Search for the cell housing the specified text and yield its [x, y] center coordinate. 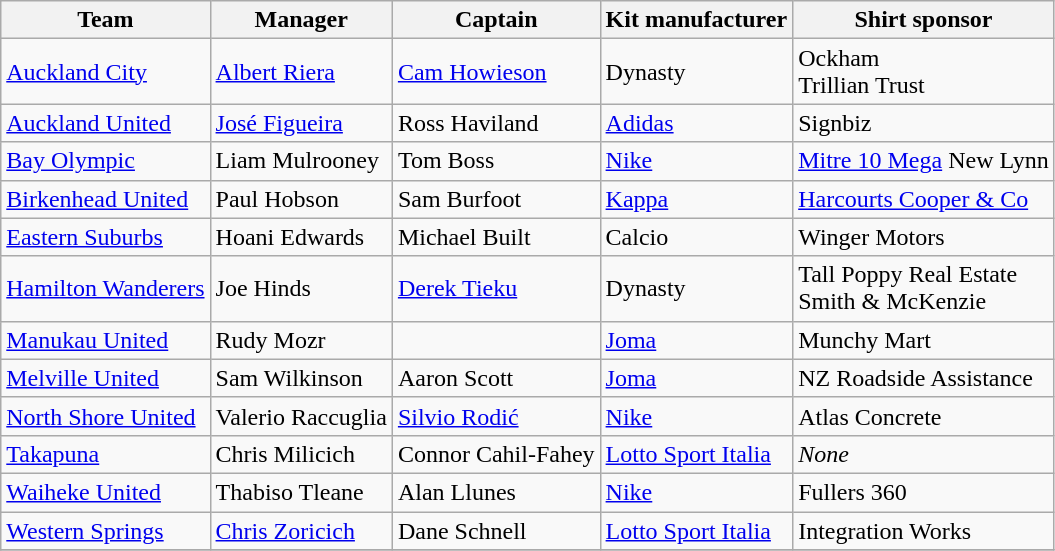
Adidas [696, 123]
Albert Riera [301, 72]
Kappa [696, 199]
Takapuna [106, 454]
Bay Olympic [106, 161]
OckhamTrillian Trust [924, 72]
None [924, 454]
Shirt sponsor [924, 20]
Connor Cahil-Fahey [496, 454]
Joe Hinds [301, 288]
Mitre 10 Mega New Lynn [924, 161]
Sam Burfoot [496, 199]
Auckland City [106, 72]
Chris Zoricich [301, 531]
Cam Howieson [496, 72]
Fullers 360 [924, 492]
Captain [496, 20]
José Figueira [301, 123]
Dane Schnell [496, 531]
Aaron Scott [496, 378]
Tall Poppy Real EstateSmith & McKenzie [924, 288]
Ross Haviland [496, 123]
Rudy Mozr [301, 340]
Waiheke United [106, 492]
Hoani Edwards [301, 237]
Team [106, 20]
NZ Roadside Assistance [924, 378]
Hamilton Wanderers [106, 288]
Alan Llunes [496, 492]
Michael Built [496, 237]
Signbiz [924, 123]
Manager [301, 20]
Thabiso Tleane [301, 492]
Paul Hobson [301, 199]
Integration Works [924, 531]
Sam Wilkinson [301, 378]
Eastern Suburbs [106, 237]
Melville United [106, 378]
Silvio Rodić [496, 416]
Harcourts Cooper & Co [924, 199]
Winger Motors [924, 237]
Atlas Concrete [924, 416]
Chris Milicich [301, 454]
Manukau United [106, 340]
Tom Boss [496, 161]
Birkenhead United [106, 199]
North Shore United [106, 416]
Liam Mulrooney [301, 161]
Munchy Mart [924, 340]
Calcio [696, 237]
Valerio Raccuglia [301, 416]
Derek Tieku [496, 288]
Auckland United [106, 123]
Kit manufacturer [696, 20]
Western Springs [106, 531]
